Pinpoint the cell where the given text exists, returning its (x, y) midpoint coordinate. 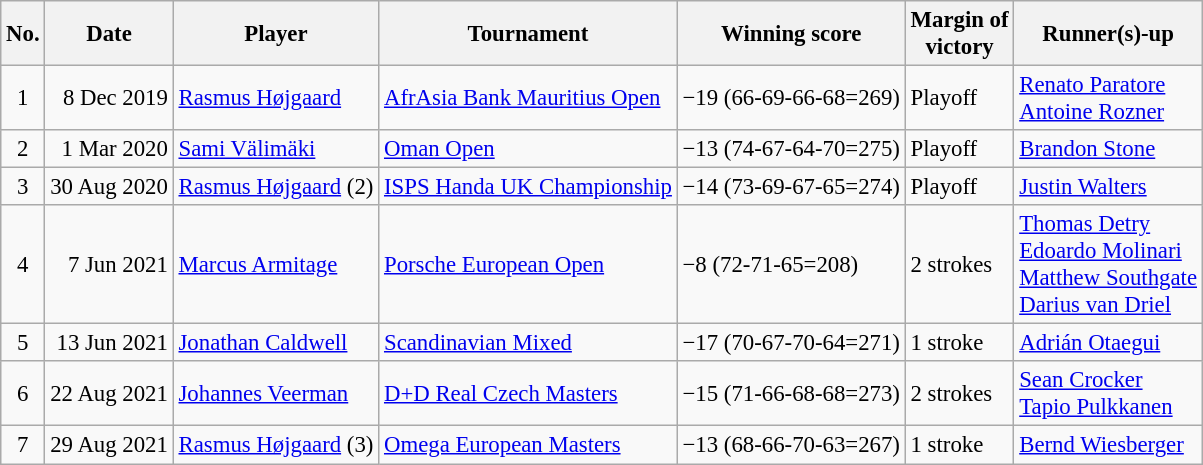
Jonathan Caldwell (276, 343)
Renato Paratore Antoine Rozner (1108, 98)
−13 (74-67-64-70=275) (791, 149)
−8 (72-71-65=208) (791, 264)
Adrián Otaegui (1108, 343)
Johannes Veerman (276, 394)
−14 (73-69-67-65=274) (791, 187)
Oman Open (528, 149)
1 Mar 2020 (109, 149)
Margin ofvictory (960, 34)
−15 (71-66-68-68=273) (791, 394)
5 (23, 343)
13 Jun 2021 (109, 343)
Scandinavian Mixed (528, 343)
7 Jun 2021 (109, 264)
2 (23, 149)
6 (23, 394)
No. (23, 34)
D+D Real Czech Masters (528, 394)
Date (109, 34)
Winning score (791, 34)
Justin Walters (1108, 187)
29 Aug 2021 (109, 445)
Thomas Detry Edoardo Molinari Matthew Southgate Darius van Driel (1108, 264)
AfrAsia Bank Mauritius Open (528, 98)
Player (276, 34)
Tournament (528, 34)
30 Aug 2020 (109, 187)
Sami Välimäki (276, 149)
Marcus Armitage (276, 264)
Omega European Masters (528, 445)
Rasmus Højgaard (276, 98)
Porsche European Open (528, 264)
3 (23, 187)
8 Dec 2019 (109, 98)
Brandon Stone (1108, 149)
22 Aug 2021 (109, 394)
−13 (68-66-70-63=267) (791, 445)
7 (23, 445)
1 (23, 98)
ISPS Handa UK Championship (528, 187)
Sean Crocker Tapio Pulkkanen (1108, 394)
Runner(s)-up (1108, 34)
−19 (66-69-66-68=269) (791, 98)
−17 (70-67-70-64=271) (791, 343)
Bernd Wiesberger (1108, 445)
4 (23, 264)
Rasmus Højgaard (2) (276, 187)
Rasmus Højgaard (3) (276, 445)
